Search for the cell housing the specified text and yield its [x, y] center coordinate. 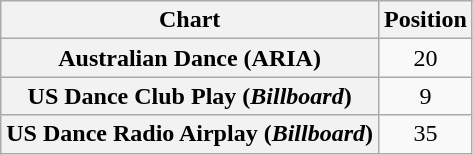
Position [426, 20]
Australian Dance (ARIA) [190, 58]
US Dance Club Play (Billboard) [190, 96]
Chart [190, 20]
35 [426, 134]
9 [426, 96]
20 [426, 58]
US Dance Radio Airplay (Billboard) [190, 134]
